Identify which cell holds the provided text, then report its (x, y) central coordinate. 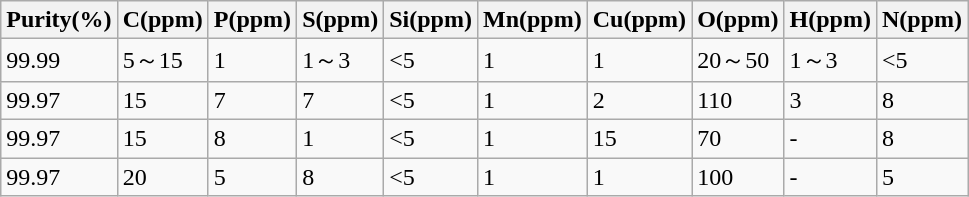
Purity(%) (59, 20)
Cu(ppm) (639, 20)
Si(ppm) (431, 20)
Mn(ppm) (532, 20)
S(ppm) (340, 20)
N(ppm) (922, 20)
100 (738, 177)
110 (738, 100)
C(ppm) (162, 20)
5～15 (162, 60)
99.99 (59, 60)
O(ppm) (738, 20)
3 (830, 100)
H(ppm) (830, 20)
20～50 (738, 60)
P(ppm) (252, 20)
20 (162, 177)
70 (738, 138)
2 (639, 100)
